Capture the cell that displays the provided text and extract its [X, Y] central coordinate. 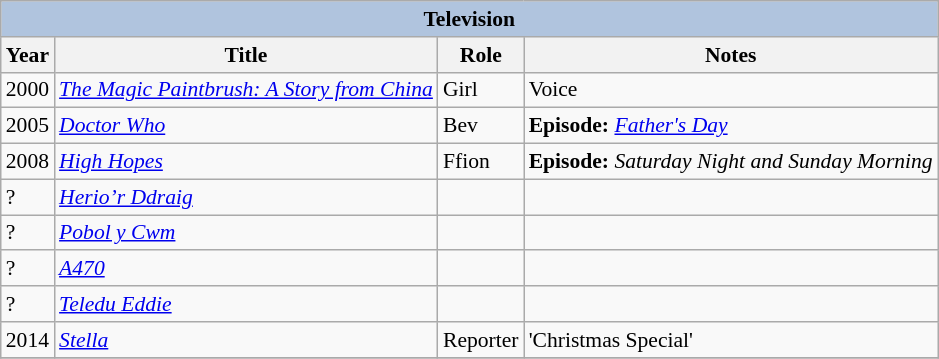
Bev [481, 126]
Girl [481, 90]
Herio’r Ddraig [246, 197]
Voice [731, 90]
Reporter [481, 340]
High Hopes [246, 162]
Episode: Father's Day [731, 126]
2005 [28, 126]
Notes [731, 55]
Stella [246, 340]
Ffion [481, 162]
A470 [246, 269]
Year [28, 55]
Television [470, 19]
Episode: Saturday Night and Sunday Morning [731, 162]
Role [481, 55]
Title [246, 55]
2014 [28, 340]
Doctor Who [246, 126]
Pobol y Cwm [246, 233]
'Christmas Special' [731, 340]
2000 [28, 90]
The Magic Paintbrush: A Story from China [246, 90]
Teledu Eddie [246, 304]
2008 [28, 162]
